Scan for the cell matching the given text and deliver its [X, Y] coordinate at center. 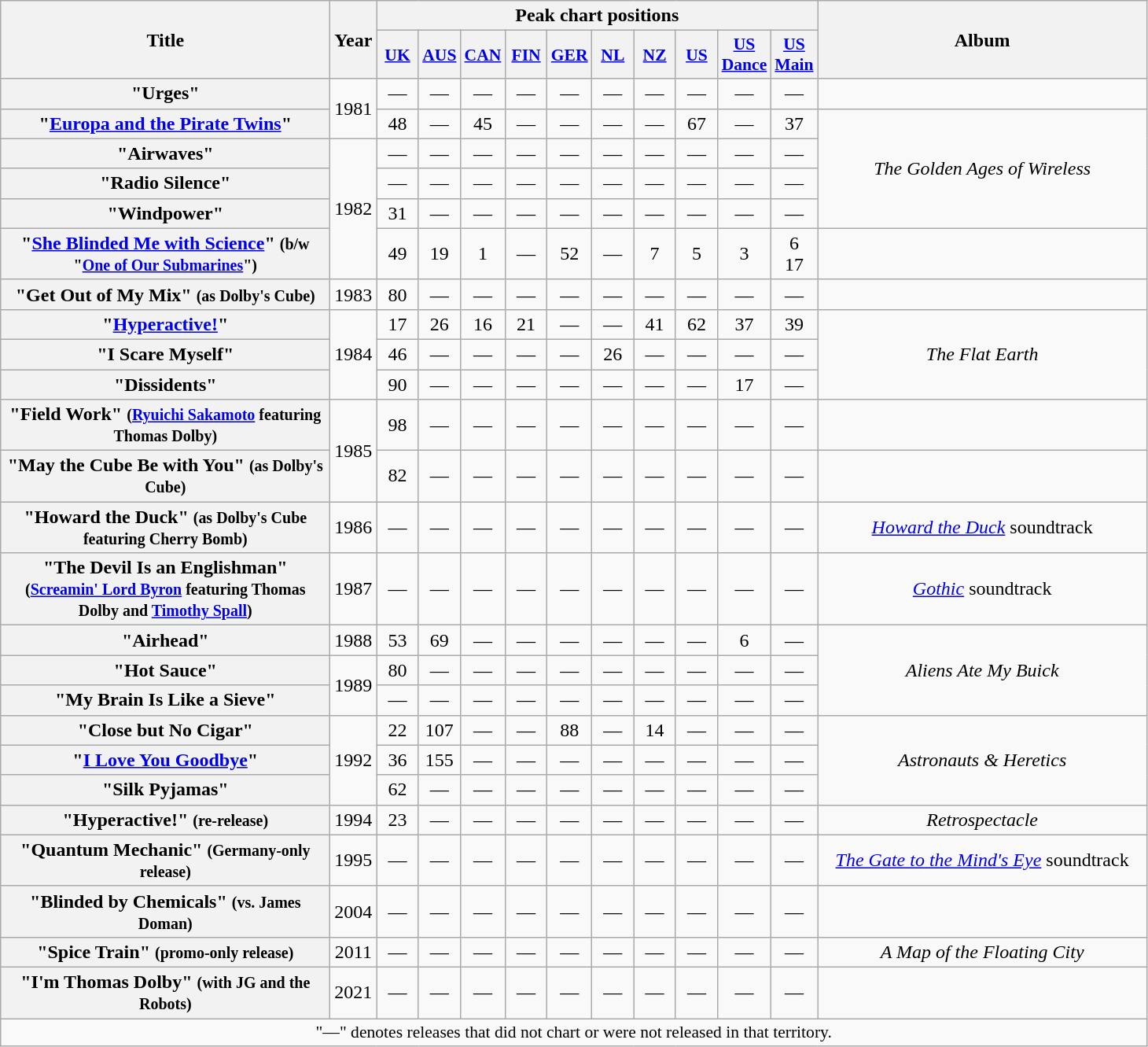
1988 [354, 640]
Year [354, 39]
2004 [354, 911]
"Silk Pyjamas" [165, 790]
"—" denotes releases that did not chart or were not released in that territory. [574, 1032]
2011 [354, 952]
"Hyperactive!" (re-release) [165, 820]
A Map of the Floating City [983, 952]
"Close but No Cigar" [165, 730]
3 [745, 253]
"Hot Sauce" [165, 670]
22 [398, 730]
Howard the Duck soundtrack [983, 527]
45 [483, 124]
23 [398, 820]
Peak chart positions [598, 16]
52 [569, 253]
NL [613, 55]
"My Brain Is Like a Sieve" [165, 700]
53 [398, 640]
"I Scare Myself" [165, 354]
1 [483, 253]
CAN [483, 55]
The Golden Ages of Wireless [983, 168]
1984 [354, 354]
"I'm Thomas Dolby" (with JG and the Robots) [165, 993]
US [697, 55]
"The Devil Is an Englishman" (Screamin' Lord Byron featuring Thomas Dolby and Timothy Spall) [165, 589]
AUS [439, 55]
36 [398, 760]
"Hyperactive!" [165, 324]
1987 [354, 589]
67 [697, 124]
6 [745, 640]
"May the Cube Be with You" (as Dolby's Cube) [165, 477]
"I Love You Goodbye" [165, 760]
98 [398, 425]
1982 [354, 209]
21 [525, 324]
"Airhead" [165, 640]
"Dissidents" [165, 385]
US Main [794, 55]
617 [794, 253]
1995 [354, 861]
1989 [354, 685]
31 [398, 213]
GER [569, 55]
155 [439, 760]
1986 [354, 527]
NZ [654, 55]
Gothic soundtrack [983, 589]
US Dance [745, 55]
69 [439, 640]
FIN [525, 55]
49 [398, 253]
1992 [354, 760]
5 [697, 253]
39 [794, 324]
"Field Work" (Ryuichi Sakamoto featuring Thomas Dolby) [165, 425]
2021 [354, 993]
"Windpower" [165, 213]
90 [398, 385]
1981 [354, 109]
Title [165, 39]
16 [483, 324]
1983 [354, 294]
107 [439, 730]
"Quantum Mechanic" (Germany-only release) [165, 861]
46 [398, 354]
1985 [354, 451]
"Get Out of My Mix" (as Dolby's Cube) [165, 294]
"Radio Silence" [165, 183]
"Europa and the Pirate Twins" [165, 124]
Aliens Ate My Buick [983, 670]
"Airwaves" [165, 153]
"Blinded by Chemicals" (vs. James Doman) [165, 911]
The Gate to the Mind's Eye soundtrack [983, 861]
88 [569, 730]
14 [654, 730]
Album [983, 39]
82 [398, 477]
41 [654, 324]
"She Blinded Me with Science" (b/w "One of Our Submarines") [165, 253]
"Urges" [165, 94]
Retrospectacle [983, 820]
"Howard the Duck" (as Dolby's Cube featuring Cherry Bomb) [165, 527]
UK [398, 55]
1994 [354, 820]
The Flat Earth [983, 354]
19 [439, 253]
7 [654, 253]
"Spice Train" (promo-only release) [165, 952]
Astronauts & Heretics [983, 760]
48 [398, 124]
